Return the [x, y] coordinate for the center point of the cell that contains the specified text.  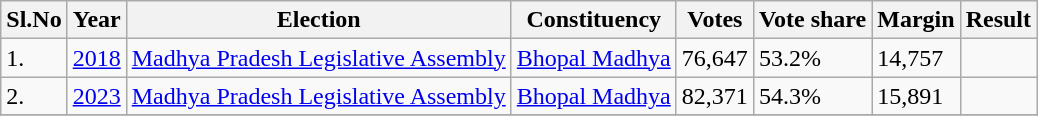
Sl.No [34, 20]
Year [96, 20]
2018 [96, 58]
1. [34, 58]
Vote share [812, 20]
Constituency [594, 20]
15,891 [916, 96]
Result [998, 20]
2. [34, 96]
Election [318, 20]
82,371 [714, 96]
Margin [916, 20]
76,647 [714, 58]
14,757 [916, 58]
54.3% [812, 96]
53.2% [812, 58]
Votes [714, 20]
2023 [96, 96]
